Return (x, y) of the center of cell containing provided text 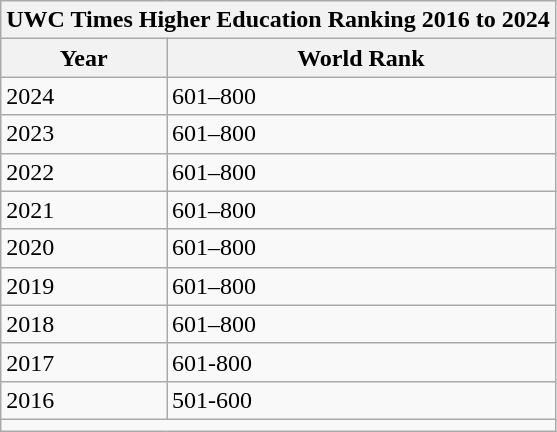
2023 (84, 134)
2024 (84, 96)
Year (84, 58)
2022 (84, 172)
2021 (84, 210)
2017 (84, 362)
501-600 (362, 400)
2019 (84, 286)
2016 (84, 400)
2018 (84, 324)
601-800 (362, 362)
2020 (84, 248)
UWC Times Higher Education Ranking 2016 to 2024 (278, 20)
World Rank (362, 58)
